Return (x, y) of the center of cell containing provided text 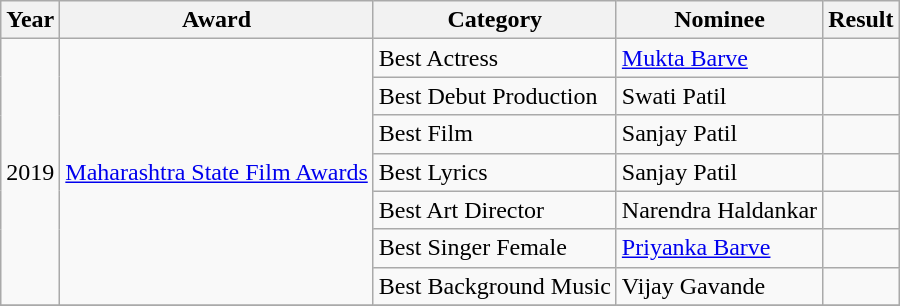
Best Film (494, 134)
Priyanka Barve (719, 248)
Best Lyrics (494, 172)
2019 (30, 172)
Vijay Gavande (719, 286)
Narendra Haldankar (719, 210)
Best Actress (494, 58)
Best Background Music (494, 286)
Year (30, 20)
Swati Patil (719, 96)
Best Art Director (494, 210)
Best Singer Female (494, 248)
Nominee (719, 20)
Maharashtra State Film Awards (216, 172)
Category (494, 20)
Mukta Barve (719, 58)
Result (861, 20)
Best Debut Production (494, 96)
Award (216, 20)
